Determine the (X, Y) coordinate at the center of the cell enclosing the given text.  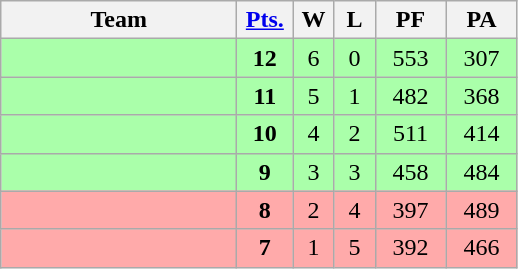
458 (410, 172)
6 (314, 58)
307 (482, 58)
414 (482, 134)
12 (265, 58)
8 (265, 210)
W (314, 20)
484 (482, 172)
482 (410, 96)
Pts. (265, 20)
466 (482, 248)
PF (410, 20)
0 (354, 58)
9 (265, 172)
11 (265, 96)
489 (482, 210)
553 (410, 58)
Team (119, 20)
392 (410, 248)
397 (410, 210)
368 (482, 96)
L (354, 20)
PA (482, 20)
7 (265, 248)
10 (265, 134)
511 (410, 134)
